Capture the cell that displays the provided text and extract its [X, Y] central coordinate. 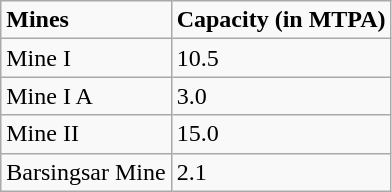
15.0 [281, 134]
Mine II [86, 134]
2.1 [281, 172]
Barsingsar Mine [86, 172]
10.5 [281, 58]
Capacity (in MTPA) [281, 20]
3.0 [281, 96]
Mines [86, 20]
Mine I A [86, 96]
Mine I [86, 58]
